Return (X, Y) of the center of cell containing provided text 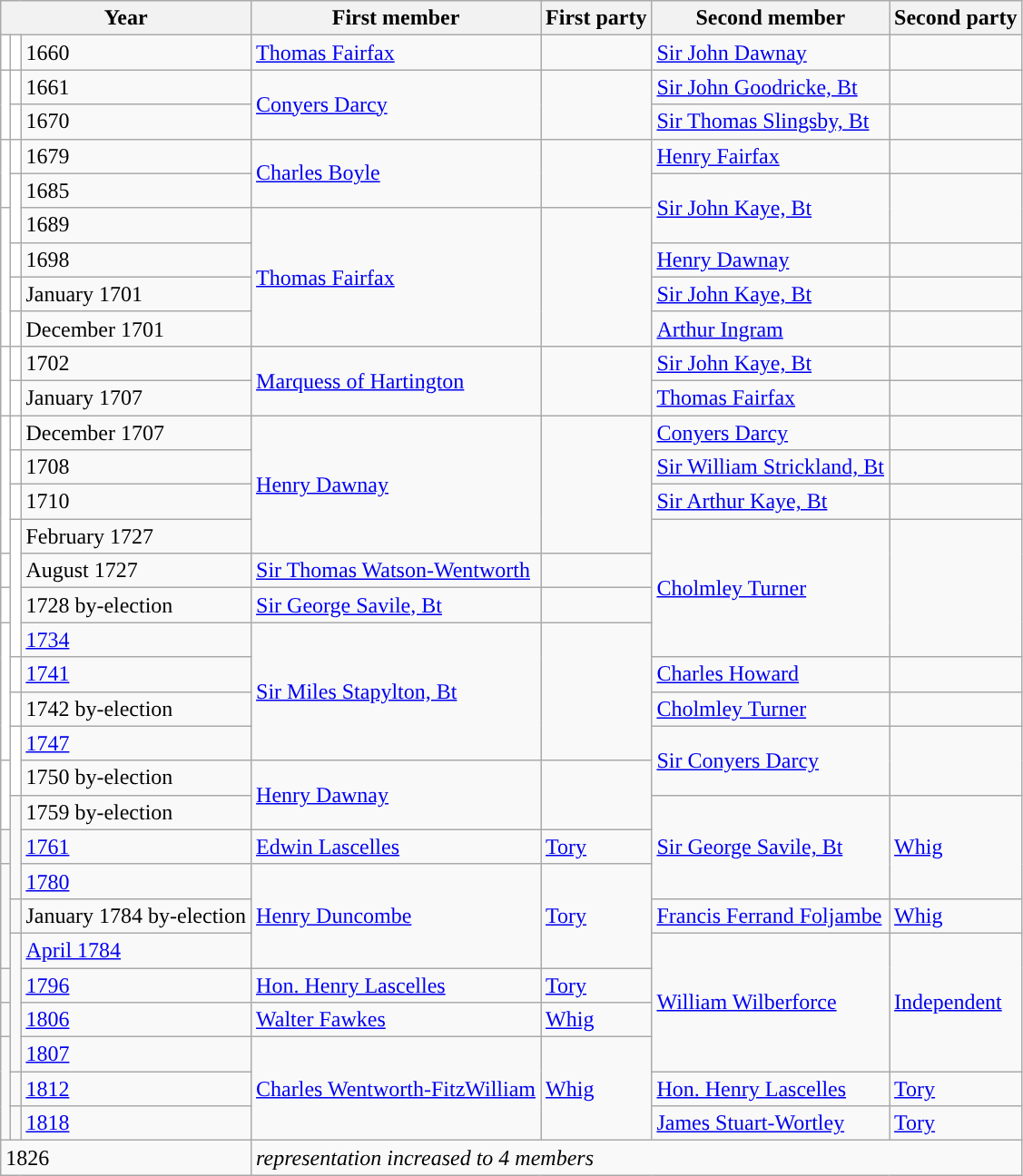
Second party (956, 18)
1728 by-election (136, 605)
Sir Thomas Watson-Wentworth (396, 571)
1679 (136, 156)
1780 (136, 881)
1761 (136, 847)
Sir John Goodricke, Bt (771, 87)
William Wilberforce (771, 1002)
1807 (136, 1054)
January 1707 (136, 397)
January 1701 (136, 294)
Charles Boyle (396, 173)
1710 (136, 502)
James Stuart-Wortley (771, 1123)
December 1701 (136, 328)
Marquess of Hartington (396, 380)
Walter Fawkes (396, 1020)
First party (596, 18)
1685 (136, 191)
April 1784 (136, 950)
1796 (136, 985)
1689 (136, 225)
Charles Howard (771, 674)
representation increased to 4 members (637, 1158)
1747 (136, 743)
Independent (956, 1002)
January 1784 by-election (136, 916)
1806 (136, 1020)
1734 (136, 640)
Year (126, 18)
Sir Arthur Kaye, Bt (771, 502)
First member (396, 18)
Henry Duncombe (396, 916)
Charles Wentworth-FitzWilliam (396, 1089)
Sir William Strickland, Bt (771, 467)
1750 by-election (136, 778)
1742 by-election (136, 709)
1826 (126, 1158)
Sir John Dawnay (771, 53)
December 1707 (136, 433)
February 1727 (136, 536)
1670 (136, 122)
Second member (771, 18)
1702 (136, 363)
1660 (136, 53)
1661 (136, 87)
1759 by-election (136, 812)
1818 (136, 1123)
Sir Conyers Darcy (771, 760)
1741 (136, 674)
Sir Thomas Slingsby, Bt (771, 122)
1812 (136, 1089)
1698 (136, 260)
Arthur Ingram (771, 328)
Sir Miles Stapylton, Bt (396, 691)
August 1727 (136, 571)
Francis Ferrand Foljambe (771, 916)
Edwin Lascelles (396, 847)
1708 (136, 467)
Henry Fairfax (771, 156)
